Determine the (x, y) coordinate at the center of the cell enclosing the given text.  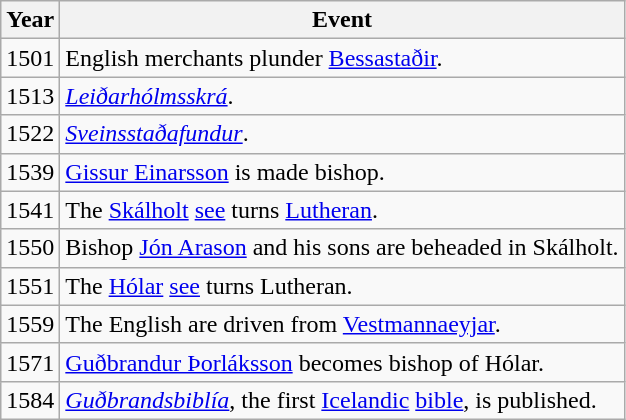
1550 (30, 248)
1551 (30, 286)
Guðbrandur Þorláksson becomes bishop of Hólar. (342, 362)
The English are driven from Vestmannaeyjar. (342, 324)
1571 (30, 362)
1539 (30, 172)
The Skálholt see turns Lutheran. (342, 210)
1501 (30, 58)
English merchants plunder Bessastaðir. (342, 58)
Bishop Jón Arason and his sons are beheaded in Skálholt. (342, 248)
Sveinsstaðafundur. (342, 134)
Leiðarhólmsskrá. (342, 96)
Event (342, 20)
1522 (30, 134)
The Hólar see turns Lutheran. (342, 286)
1584 (30, 400)
Gissur Einarsson is made bishop. (342, 172)
Guðbrandsbiblía, the first Icelandic bible, is published. (342, 400)
1513 (30, 96)
1559 (30, 324)
1541 (30, 210)
Year (30, 20)
